Determine the (x, y) coordinate at the center of the cell enclosing the given text.  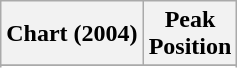
Chart (2004) (72, 34)
PeakPosition (190, 34)
